Pinpoint the cell where the given text exists, returning its [X, Y] midpoint coordinate. 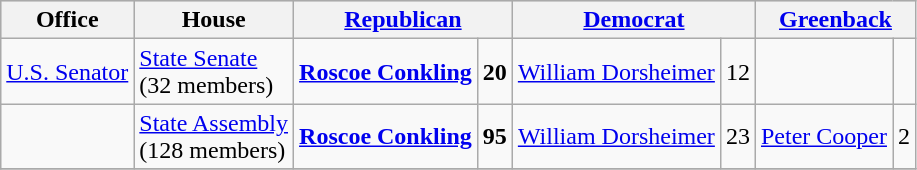
House [214, 20]
20 [494, 72]
State Senate (32 members) [214, 72]
95 [494, 136]
12 [738, 72]
Peter Cooper [824, 136]
Republican [404, 20]
Office [68, 20]
Democrat [634, 20]
Greenback [835, 20]
State Assembly (128 members) [214, 136]
U.S. Senator [68, 72]
2 [904, 136]
23 [738, 136]
